Locate the cell with the specified text and output its (X, Y) center coordinate. 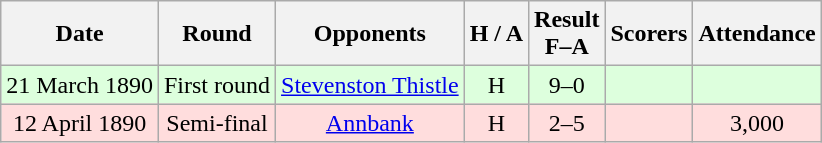
Round (216, 34)
Opponents (370, 34)
Date (80, 34)
Scorers (649, 34)
9–0 (567, 85)
H / A (496, 34)
Attendance (757, 34)
Annbank (370, 123)
21 March 1890 (80, 85)
ResultF–A (567, 34)
First round (216, 85)
12 April 1890 (80, 123)
2–5 (567, 123)
Semi-final (216, 123)
Stevenston Thistle (370, 85)
3,000 (757, 123)
